Determine the (x, y) coordinate at the center of the cell enclosing the given text.  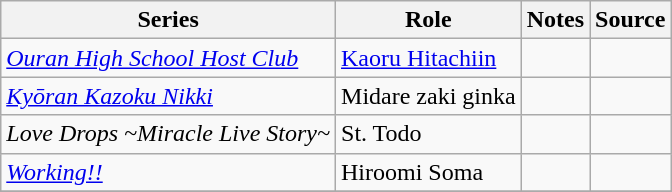
Hiroomi Soma (429, 172)
Midare zaki ginka (429, 96)
Ouran High School Host Club (168, 58)
Series (168, 20)
St. Todo (429, 134)
Notes (555, 20)
Source (630, 20)
Love Drops ~Miracle Live Story~ (168, 134)
Kaoru Hitachiin (429, 58)
Kyōran Kazoku Nikki (168, 96)
Role (429, 20)
Working!! (168, 172)
